Search for the cell housing the specified text and yield its (X, Y) center coordinate. 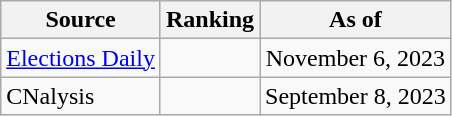
As of (356, 20)
Source (81, 20)
Elections Daily (81, 58)
CNalysis (81, 96)
Ranking (210, 20)
November 6, 2023 (356, 58)
September 8, 2023 (356, 96)
